Pinpoint the cell where the given text exists, returning its (X, Y) midpoint coordinate. 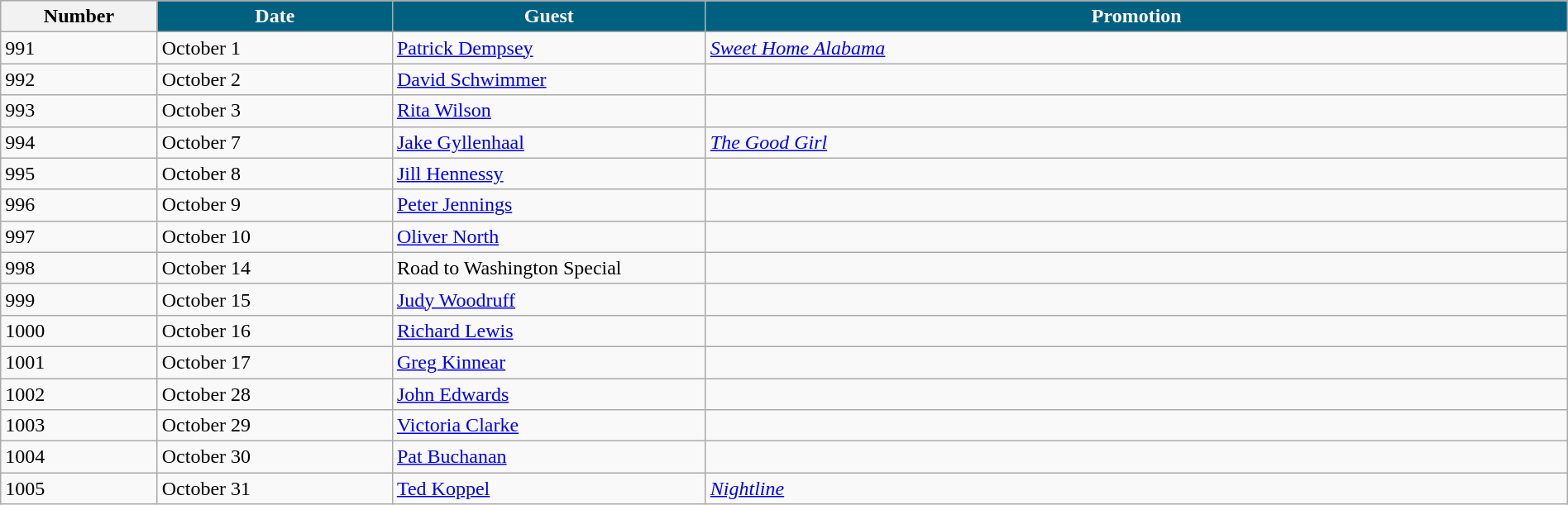
Rita Wilson (549, 111)
October 15 (275, 299)
John Edwards (549, 394)
Road to Washington Special (549, 268)
October 10 (275, 236)
October 9 (275, 205)
October 16 (275, 331)
1000 (79, 331)
Promotion (1136, 17)
October 28 (275, 394)
Jake Gyllenhaal (549, 142)
October 30 (275, 457)
Jill Hennessy (549, 174)
Pat Buchanan (549, 457)
Sweet Home Alabama (1136, 48)
Ted Koppel (549, 488)
993 (79, 111)
1003 (79, 426)
David Schwimmer (549, 79)
999 (79, 299)
Greg Kinnear (549, 362)
992 (79, 79)
October 7 (275, 142)
Judy Woodruff (549, 299)
Nightline (1136, 488)
October 31 (275, 488)
October 2 (275, 79)
1005 (79, 488)
Number (79, 17)
Victoria Clarke (549, 426)
October 3 (275, 111)
1001 (79, 362)
October 14 (275, 268)
Patrick Dempsey (549, 48)
The Good Girl (1136, 142)
Date (275, 17)
994 (79, 142)
1002 (79, 394)
991 (79, 48)
Oliver North (549, 236)
1004 (79, 457)
995 (79, 174)
October 17 (275, 362)
Guest (549, 17)
Peter Jennings (549, 205)
Richard Lewis (549, 331)
996 (79, 205)
998 (79, 268)
997 (79, 236)
October 8 (275, 174)
October 29 (275, 426)
October 1 (275, 48)
